Find where the given text appears and provide that cell's center as [x, y] coordinate. 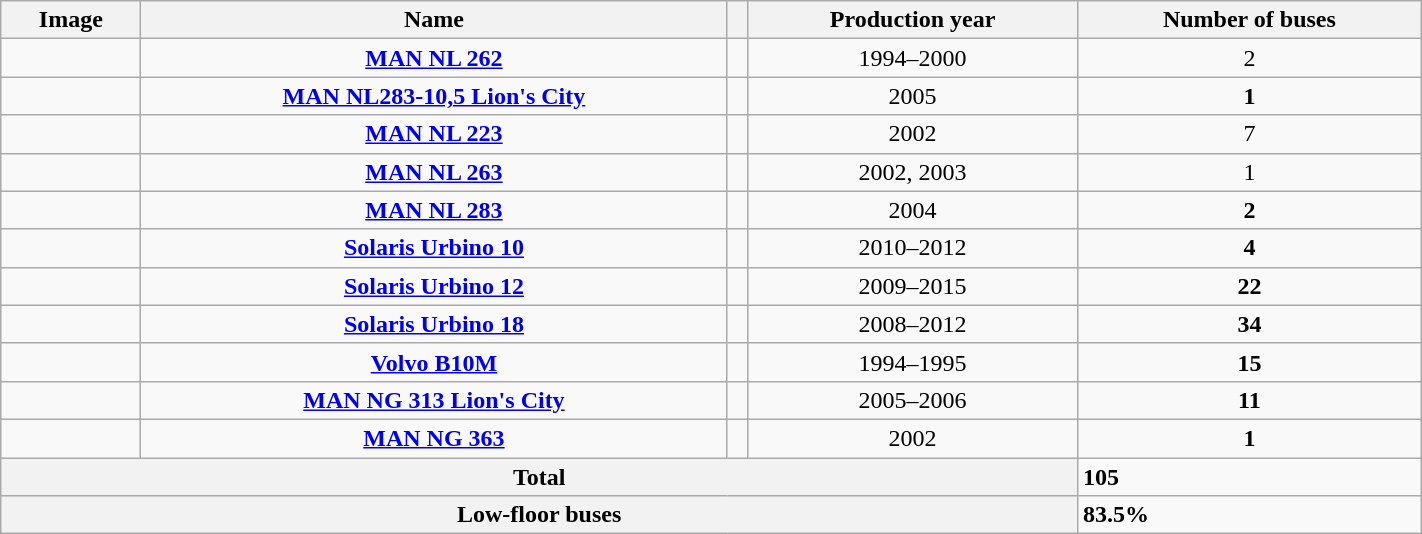
Name [434, 20]
MAN NG 313 Lion's City [434, 400]
105 [1250, 477]
MAN NL283-10,5 Lion's City [434, 96]
MAN NL 262 [434, 58]
MAN NL 223 [434, 134]
7 [1250, 134]
11 [1250, 400]
34 [1250, 324]
22 [1250, 286]
2009–2015 [913, 286]
Number of buses [1250, 20]
2008–2012 [913, 324]
Volvo B10M [434, 362]
Solaris Urbino 18 [434, 324]
4 [1250, 248]
2005–2006 [913, 400]
MAN NL 263 [434, 172]
15 [1250, 362]
1994–1995 [913, 362]
Production year [913, 20]
Solaris Urbino 10 [434, 248]
1994–2000 [913, 58]
Total [540, 477]
2002, 2003 [913, 172]
Low-floor buses [540, 515]
MAN NG 363 [434, 438]
2010–2012 [913, 248]
Solaris Urbino 12 [434, 286]
83.5% [1250, 515]
MAN NL 283 [434, 210]
2004 [913, 210]
Image [71, 20]
2005 [913, 96]
